Capture the cell that displays the provided text and extract its (X, Y) central coordinate. 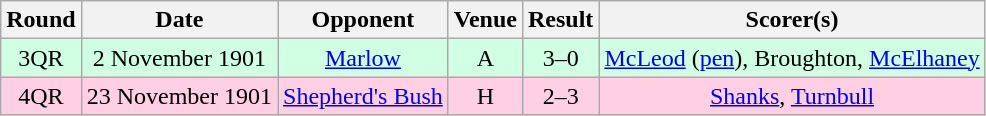
Round (41, 20)
McLeod (pen), Broughton, McElhaney (792, 58)
2–3 (560, 96)
Scorer(s) (792, 20)
Date (179, 20)
Shanks, Turnbull (792, 96)
Marlow (364, 58)
3–0 (560, 58)
A (485, 58)
23 November 1901 (179, 96)
2 November 1901 (179, 58)
Shepherd's Bush (364, 96)
Opponent (364, 20)
Venue (485, 20)
Result (560, 20)
H (485, 96)
3QR (41, 58)
4QR (41, 96)
